Extract the [X, Y] coordinate from the center of the cell holding the provided text.  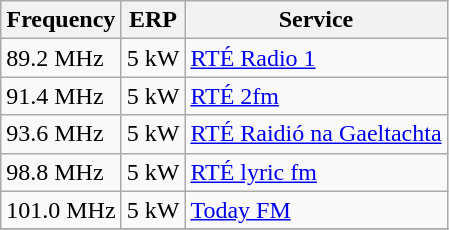
91.4 MHz [61, 96]
RTÉ Radio 1 [316, 58]
Frequency [61, 20]
RTÉ lyric fm [316, 172]
93.6 MHz [61, 134]
101.0 MHz [61, 210]
Service [316, 20]
RTÉ 2fm [316, 96]
98.8 MHz [61, 172]
ERP [153, 20]
Today FM [316, 210]
89.2 MHz [61, 58]
RTÉ Raidió na Gaeltachta [316, 134]
